Determine the [x, y] coordinate at the center of the cell enclosing the given text.  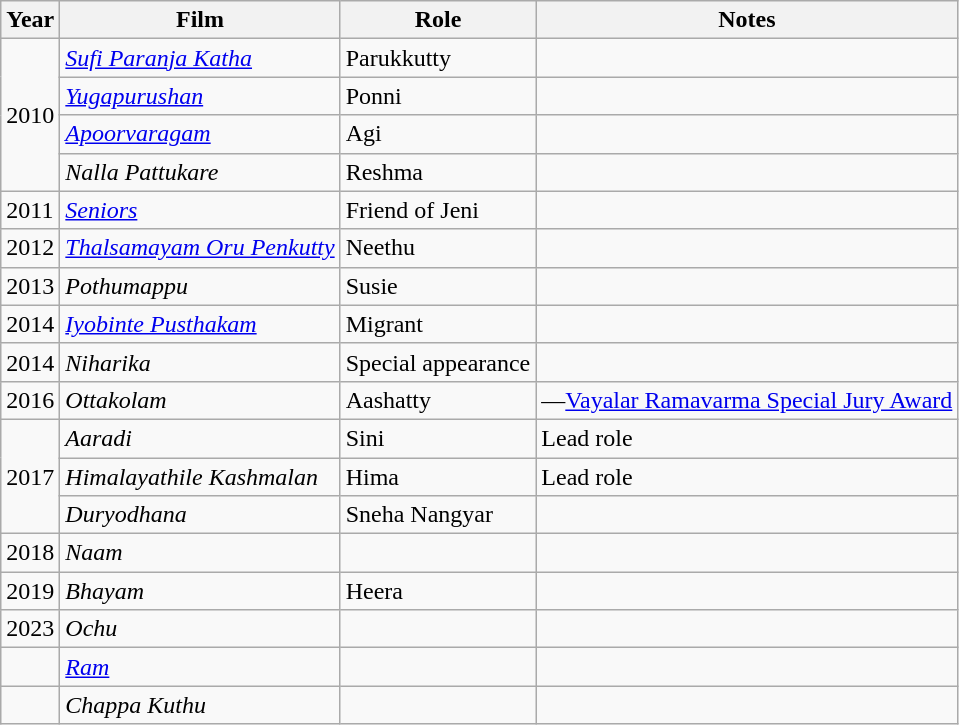
—Vayalar Ramavarma Special Jury Award [747, 400]
2011 [30, 210]
Ponni [438, 96]
Bhayam [200, 591]
Susie [438, 286]
Apoorvaragam [200, 134]
Notes [747, 20]
Role [438, 20]
Himalayathile Kashmalan [200, 477]
Aashatty [438, 400]
2016 [30, 400]
Duryodhana [200, 515]
Ottakolam [200, 400]
Sini [438, 438]
2012 [30, 248]
Chappa Kuthu [200, 705]
Year [30, 20]
Film [200, 20]
Ochu [200, 629]
Hima [438, 477]
2017 [30, 476]
Special appearance [438, 362]
Naam [200, 553]
Friend of Jeni [438, 210]
Yugapurushan [200, 96]
Ram [200, 667]
Niharika [200, 362]
Nalla Pattukare [200, 172]
2018 [30, 553]
Parukkutty [438, 58]
Thalsamayam Oru Penkutty [200, 248]
Sneha Nangyar [438, 515]
Pothumappu [200, 286]
Reshma [438, 172]
Iyobinte Pusthakam [200, 324]
2013 [30, 286]
Sufi Paranja Katha [200, 58]
Heera [438, 591]
Aaradi [200, 438]
2019 [30, 591]
2023 [30, 629]
Agi [438, 134]
Seniors [200, 210]
2010 [30, 115]
Migrant [438, 324]
Neethu [438, 248]
